Find where the given text appears and provide that cell's center as [x, y] coordinate. 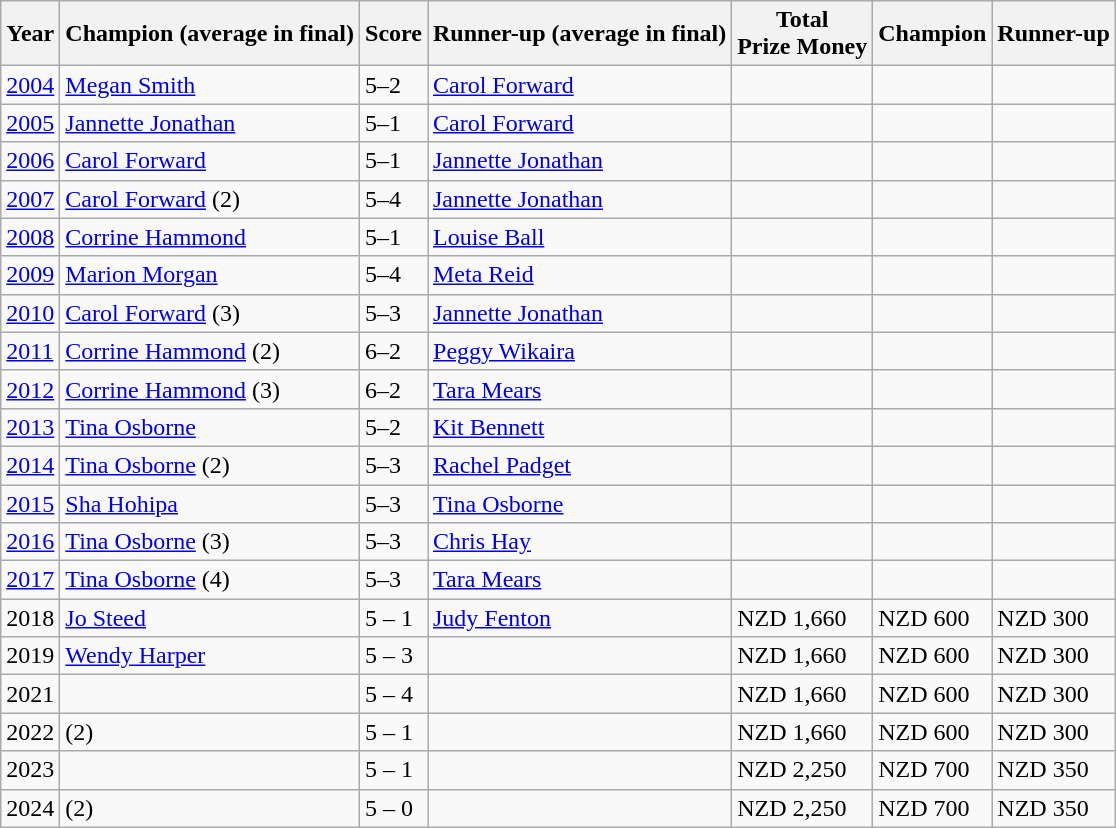
Tina Osborne (3) [210, 542]
Champion (average in final) [210, 34]
Louise Ball [580, 237]
2013 [30, 427]
Wendy Harper [210, 656]
Champion [932, 34]
2007 [30, 199]
Tina Osborne (2) [210, 465]
2022 [30, 732]
2017 [30, 580]
2023 [30, 770]
2011 [30, 351]
2019 [30, 656]
Carol Forward (3) [210, 313]
2008 [30, 237]
2010 [30, 313]
Rachel Padget [580, 465]
Score [394, 34]
Sha Hohipa [210, 503]
Peggy Wikaira [580, 351]
Runner-up [1054, 34]
2012 [30, 389]
Tina Osborne (4) [210, 580]
Megan Smith [210, 85]
Meta Reid [580, 275]
Runner-up (average in final) [580, 34]
2006 [30, 161]
Chris Hay [580, 542]
Carol Forward (2) [210, 199]
Corrine Hammond [210, 237]
5 – 0 [394, 808]
2005 [30, 123]
Jo Steed [210, 618]
2024 [30, 808]
5 – 4 [394, 694]
2014 [30, 465]
2018 [30, 618]
2016 [30, 542]
Year [30, 34]
5 – 3 [394, 656]
Corrine Hammond (2) [210, 351]
Marion Morgan [210, 275]
Kit Bennett [580, 427]
2004 [30, 85]
2009 [30, 275]
Judy Fenton [580, 618]
2015 [30, 503]
2021 [30, 694]
Corrine Hammond (3) [210, 389]
TotalPrize Money [802, 34]
